Extract the [x, y] coordinate from the center of the cell holding the provided text.  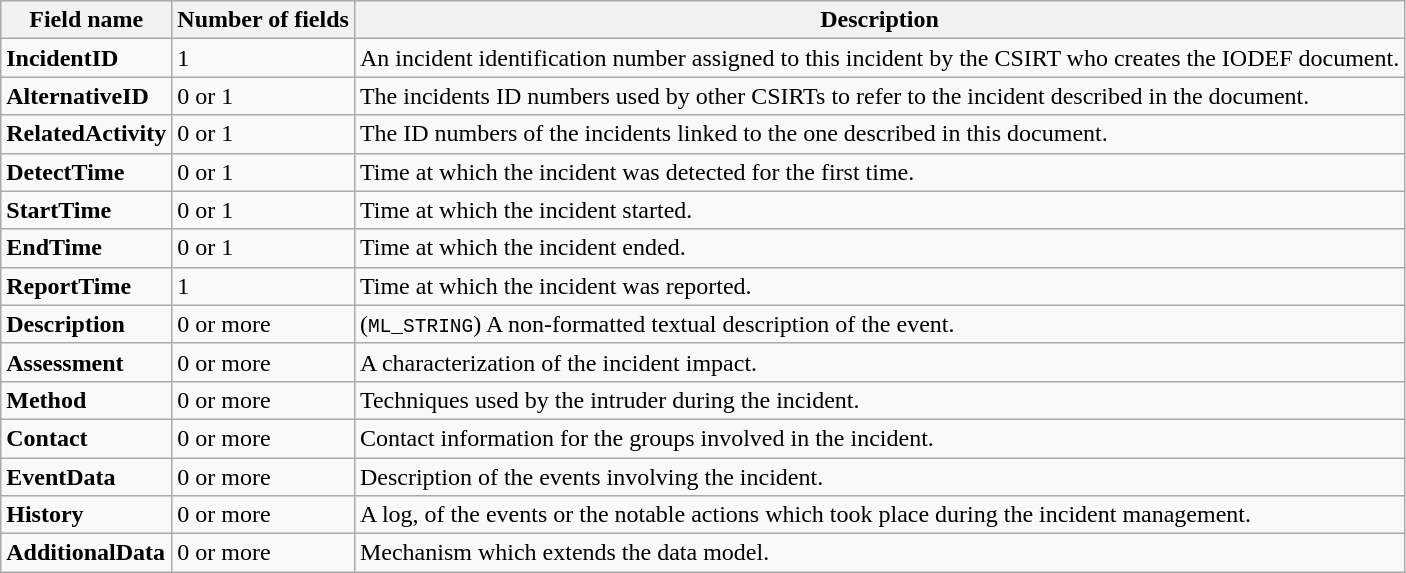
Method [86, 400]
StartTime [86, 210]
Contact [86, 438]
(ML_STRING) A non-formatted textual description of the event. [879, 324]
AlternativeID [86, 96]
Number of fields [264, 20]
A log, of the events or the notable actions which took place during the incident management. [879, 515]
Time at which the incident was reported. [879, 286]
AdditionalData [86, 553]
Mechanism which extends the data model. [879, 553]
The ID numbers of the incidents linked to the one described in this document. [879, 134]
Time at which the incident ended. [879, 248]
Time at which the incident was detected for the first time. [879, 172]
A characterization of the incident impact. [879, 362]
An incident identification number assigned to this incident by the CSIRT who creates the IODEF document. [879, 58]
Field name [86, 20]
RelatedActivity [86, 134]
IncidentID [86, 58]
Assessment [86, 362]
ReportTime [86, 286]
Contact information for the groups involved in the incident. [879, 438]
Time at which the incident started. [879, 210]
Techniques used by the intruder during the incident. [879, 400]
History [86, 515]
EventData [86, 477]
The incidents ID numbers used by other CSIRTs to refer to the incident described in the document. [879, 96]
EndTime [86, 248]
DetectTime [86, 172]
Description of the events involving the incident. [879, 477]
